Provide the [x, y] coordinate of the cell's center where the given text is located.  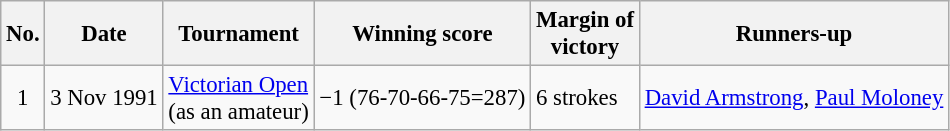
−1 (76-70-66-75=287) [422, 98]
Victorian Open(as an amateur) [238, 98]
1 [23, 98]
Date [104, 34]
Runners-up [794, 34]
3 Nov 1991 [104, 98]
David Armstrong, Paul Moloney [794, 98]
6 strokes [586, 98]
Winning score [422, 34]
Tournament [238, 34]
Margin ofvictory [586, 34]
No. [23, 34]
